Scan for the cell matching the given text and deliver its [X, Y] coordinate at center. 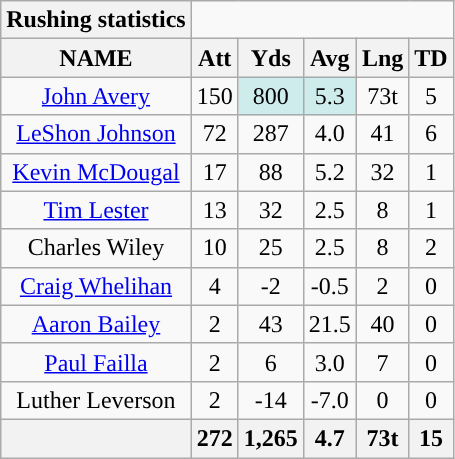
15 [431, 438]
13 [214, 210]
TD [431, 58]
-0.5 [330, 286]
10 [214, 248]
4.7 [330, 438]
-7.0 [330, 400]
Aaron Bailey [96, 324]
5.3 [330, 96]
-2 [270, 286]
Charles Wiley [96, 248]
Avg [330, 58]
150 [214, 96]
272 [214, 438]
Lng [382, 58]
25 [270, 248]
4 [214, 286]
7 [382, 362]
Craig Whelihan [96, 286]
Yds [270, 58]
Att [214, 58]
17 [214, 172]
-14 [270, 400]
72 [214, 134]
43 [270, 324]
21.5 [330, 324]
5 [431, 96]
88 [270, 172]
4.0 [330, 134]
3.0 [330, 362]
Tim Lester [96, 210]
5.2 [330, 172]
800 [270, 96]
40 [382, 324]
41 [382, 134]
287 [270, 134]
Rushing statistics [96, 20]
Kevin McDougal [96, 172]
NAME [96, 58]
Paul Failla [96, 362]
John Avery [96, 96]
1,265 [270, 438]
LeShon Johnson [96, 134]
Luther Leverson [96, 400]
